From the cell containing the given text, extract its center point as (X, Y) coordinate. 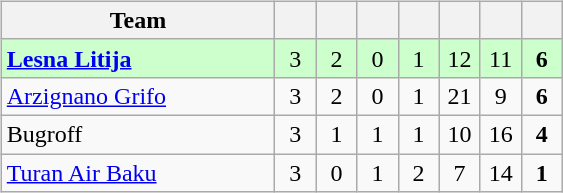
7 (460, 173)
9 (500, 96)
Bugroff (138, 134)
Turan Air Baku (138, 173)
Team (138, 20)
16 (500, 134)
4 (542, 134)
12 (460, 58)
14 (500, 173)
21 (460, 96)
Arzignano Grifo (138, 96)
10 (460, 134)
Lesna Litija (138, 58)
11 (500, 58)
